Return the [X, Y] coordinate for the center point of the cell that contains the specified text.  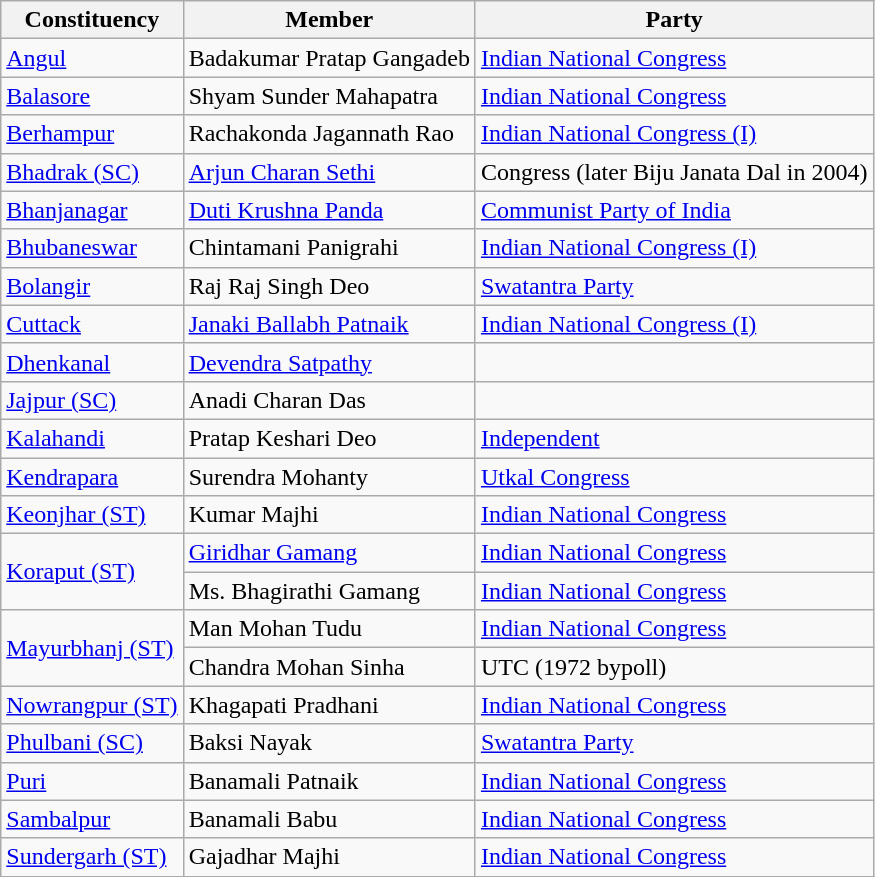
Constituency [92, 20]
Sundergarh (ST) [92, 857]
Baksi Nayak [329, 743]
Duti Krushna Panda [329, 210]
Banamali Patnaik [329, 781]
Angul [92, 58]
Pratap Keshari Deo [329, 438]
Chandra Mohan Sinha [329, 667]
Jajpur (SC) [92, 400]
Bhubaneswar [92, 248]
Ms. Bhagirathi Gamang [329, 591]
Gajadhar Majhi [329, 857]
Chintamani Panigrahi [329, 248]
Shyam Sunder Mahapatra [329, 96]
Independent [674, 438]
Man Mohan Tudu [329, 629]
Cuttack [92, 324]
Utkal Congress [674, 477]
Devendra Satpathy [329, 362]
UTC (1972 bypoll) [674, 667]
Kalahandi [92, 438]
Party [674, 20]
Phulbani (SC) [92, 743]
Keonjhar (ST) [92, 515]
Balasore [92, 96]
Member [329, 20]
Arjun Charan Sethi [329, 172]
Bhadrak (SC) [92, 172]
Koraput (ST) [92, 572]
Kendrapara [92, 477]
Janaki Ballabh Patnaik [329, 324]
Congress (later Biju Janata Dal in 2004) [674, 172]
Badakumar Pratap Gangadeb [329, 58]
Rachakonda Jagannath Rao [329, 134]
Khagapati Pradhani [329, 705]
Nowrangpur (ST) [92, 705]
Giridhar Gamang [329, 553]
Raj Raj Singh Deo [329, 286]
Dhenkanal [92, 362]
Mayurbhanj (ST) [92, 648]
Puri [92, 781]
Berhampur [92, 134]
Anadi Charan Das [329, 400]
Bolangir [92, 286]
Banamali Babu [329, 819]
Bhanjanagar [92, 210]
Kumar Majhi [329, 515]
Communist Party of India [674, 210]
Sambalpur [92, 819]
Surendra Mohanty [329, 477]
